Extract the (X, Y) coordinate from the center of the cell holding the provided text.  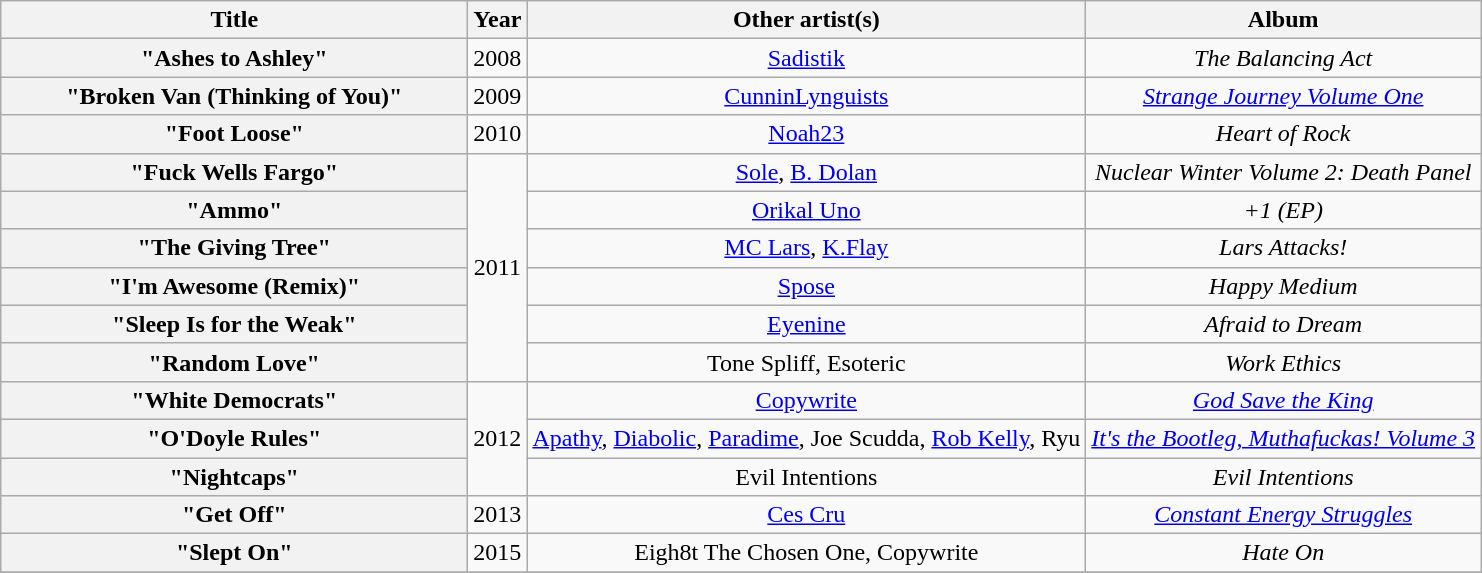
Sole, B. Dolan (806, 172)
"Ashes to Ashley" (234, 58)
"Random Love" (234, 362)
Hate On (1284, 553)
"I'm Awesome (Remix)" (234, 286)
"Fuck Wells Fargo" (234, 172)
2008 (498, 58)
CunninLynguists (806, 96)
Orikal Uno (806, 210)
Happy Medium (1284, 286)
Title (234, 20)
"O'Doyle Rules" (234, 438)
Ces Cru (806, 515)
Strange Journey Volume One (1284, 96)
Sadistik (806, 58)
Heart of Rock (1284, 134)
Tone Spliff, Esoteric (806, 362)
Apathy, Diabolic, Paradime, Joe Scudda, Rob Kelly, Ryu (806, 438)
Lars Attacks! (1284, 248)
The Balancing Act (1284, 58)
Other artist(s) (806, 20)
"Sleep Is for the Weak" (234, 324)
It's the Bootleg, Muthafuckas! Volume 3 (1284, 438)
2013 (498, 515)
Album (1284, 20)
God Save the King (1284, 400)
Year (498, 20)
Eyenine (806, 324)
Eigh8t The Chosen One, Copywrite (806, 553)
Copywrite (806, 400)
Spose (806, 286)
2010 (498, 134)
Work Ethics (1284, 362)
"White Democrats" (234, 400)
"Broken Van (Thinking of You)" (234, 96)
2015 (498, 553)
"Slept On" (234, 553)
Nuclear Winter Volume 2: Death Panel (1284, 172)
+1 (EP) (1284, 210)
Constant Energy Struggles (1284, 515)
"Get Off" (234, 515)
MC Lars, K.Flay (806, 248)
Afraid to Dream (1284, 324)
"Nightcaps" (234, 477)
"Ammo" (234, 210)
2009 (498, 96)
Noah23 (806, 134)
2012 (498, 438)
2011 (498, 267)
"The Giving Tree" (234, 248)
"Foot Loose" (234, 134)
